Scan for the cell matching the given text and deliver its (X, Y) coordinate at center. 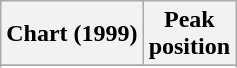
Chart (1999) (72, 34)
Peakposition (189, 34)
